Find where the given text appears and provide that cell's center as [x, y] coordinate. 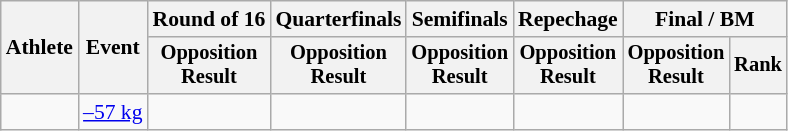
Final / BM [705, 19]
Event [112, 48]
Semifinals [460, 19]
Athlete [40, 48]
Quarterfinals [338, 19]
Rank [758, 66]
Round of 16 [210, 19]
Repechage [568, 19]
–57 kg [112, 112]
